Search for the cell housing the specified text and yield its (X, Y) center coordinate. 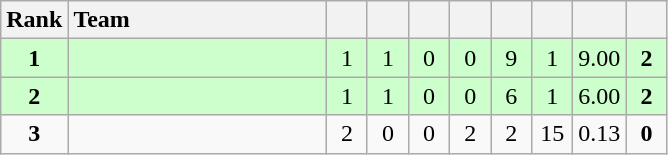
Rank (34, 20)
9.00 (600, 58)
9 (512, 58)
3 (34, 134)
6 (512, 96)
0.13 (600, 134)
6.00 (600, 96)
15 (552, 134)
Team (198, 20)
